Search for the cell housing the specified text and yield its (x, y) center coordinate. 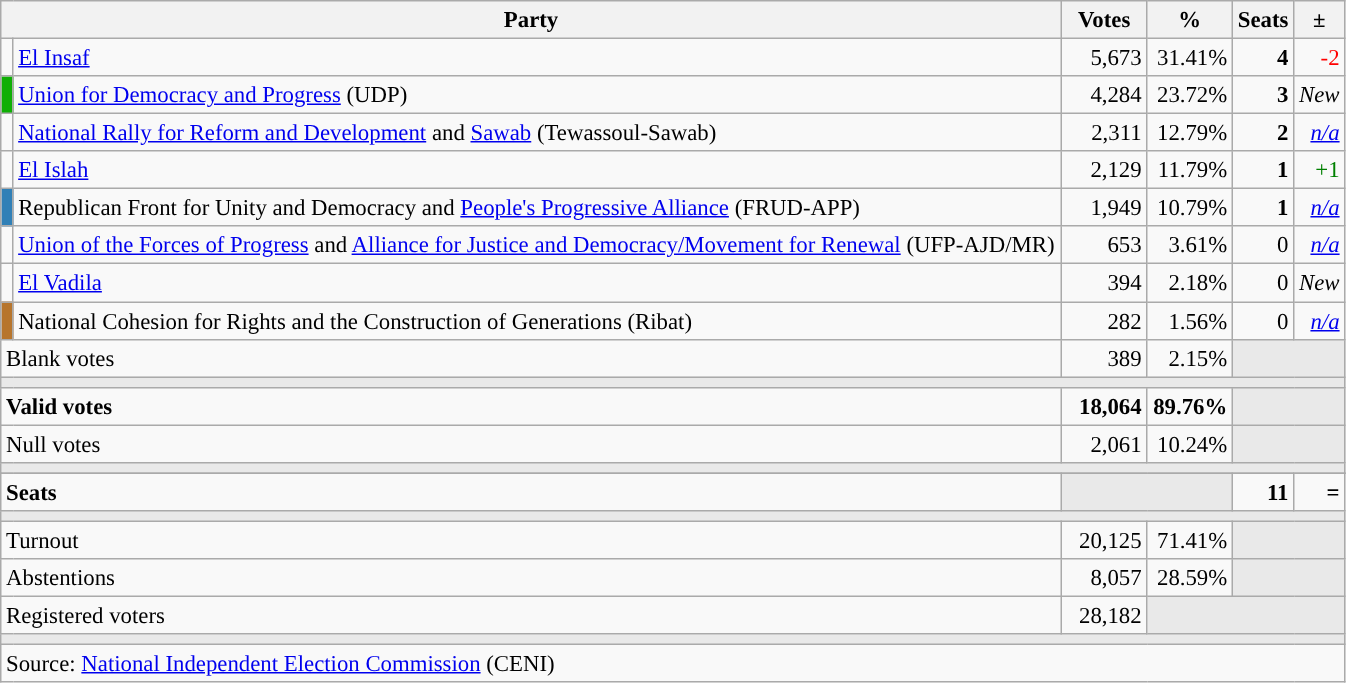
Valid votes (532, 406)
20,125 (1104, 540)
Party (532, 20)
Abstentions (532, 578)
2.15% (1190, 358)
2,311 (1104, 133)
2.18% (1190, 283)
-2 (1320, 58)
1.56% (1190, 321)
4 (1264, 58)
El Vadila (537, 283)
11.79% (1190, 170)
389 (1104, 358)
= (1320, 492)
Votes (1104, 20)
5,673 (1104, 58)
31.41% (1190, 58)
89.76% (1190, 406)
394 (1104, 283)
3 (1264, 95)
11 (1264, 492)
National Cohesion for Rights and the Construction of Generations (Ribat) (537, 321)
18,064 (1104, 406)
National Rally for Reform and Development and Sawab (Tewassoul-Sawab) (537, 133)
8,057 (1104, 578)
2 (1264, 133)
653 (1104, 245)
Registered voters (532, 616)
12.79% (1190, 133)
10.79% (1190, 208)
% (1190, 20)
Source: National Independent Election Commission (CENI) (673, 664)
Union of the Forces of Progress and Alliance for Justice and Democracy/Movement for Renewal (UFP-AJD/MR) (537, 245)
71.41% (1190, 540)
+1 (1320, 170)
2,129 (1104, 170)
Blank votes (532, 358)
Union for Democracy and Progress (UDP) (537, 95)
1,949 (1104, 208)
4,284 (1104, 95)
Null votes (532, 444)
El Insaf (537, 58)
El Islah (537, 170)
28.59% (1190, 578)
28,182 (1104, 616)
282 (1104, 321)
2,061 (1104, 444)
23.72% (1190, 95)
Turnout (532, 540)
10.24% (1190, 444)
Republican Front for Unity and Democracy and People's Progressive Alliance (FRUD-APP) (537, 208)
± (1320, 20)
3.61% (1190, 245)
